Detect which cell encompasses the target text, then output its (X, Y) center coordinate. 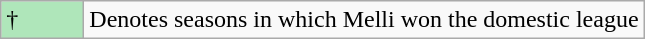
Denotes seasons in which Melli won the domestic league (364, 20)
† (42, 20)
